For the text-containing cell, return its midpoint in [x, y] coordinate format. 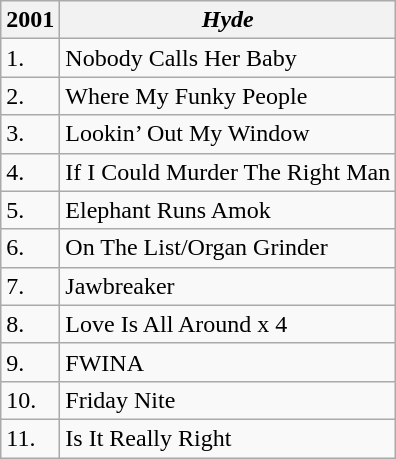
2001 [30, 20]
3. [30, 134]
Lookin’ Out My Window [228, 134]
Jawbreaker [228, 286]
2. [30, 96]
Friday Nite [228, 400]
Nobody Calls Her Baby [228, 58]
Elephant Runs Amok [228, 210]
6. [30, 248]
10. [30, 400]
4. [30, 172]
11. [30, 438]
FWINA [228, 362]
9. [30, 362]
On The List/Organ Grinder [228, 248]
Love Is All Around x 4 [228, 324]
5. [30, 210]
8. [30, 324]
1. [30, 58]
Where My Funky People [228, 96]
Hyde [228, 20]
If I Could Murder The Right Man [228, 172]
Is It Really Right [228, 438]
7. [30, 286]
